Output the (X, Y) coordinate of the center of the cell containing the given text.  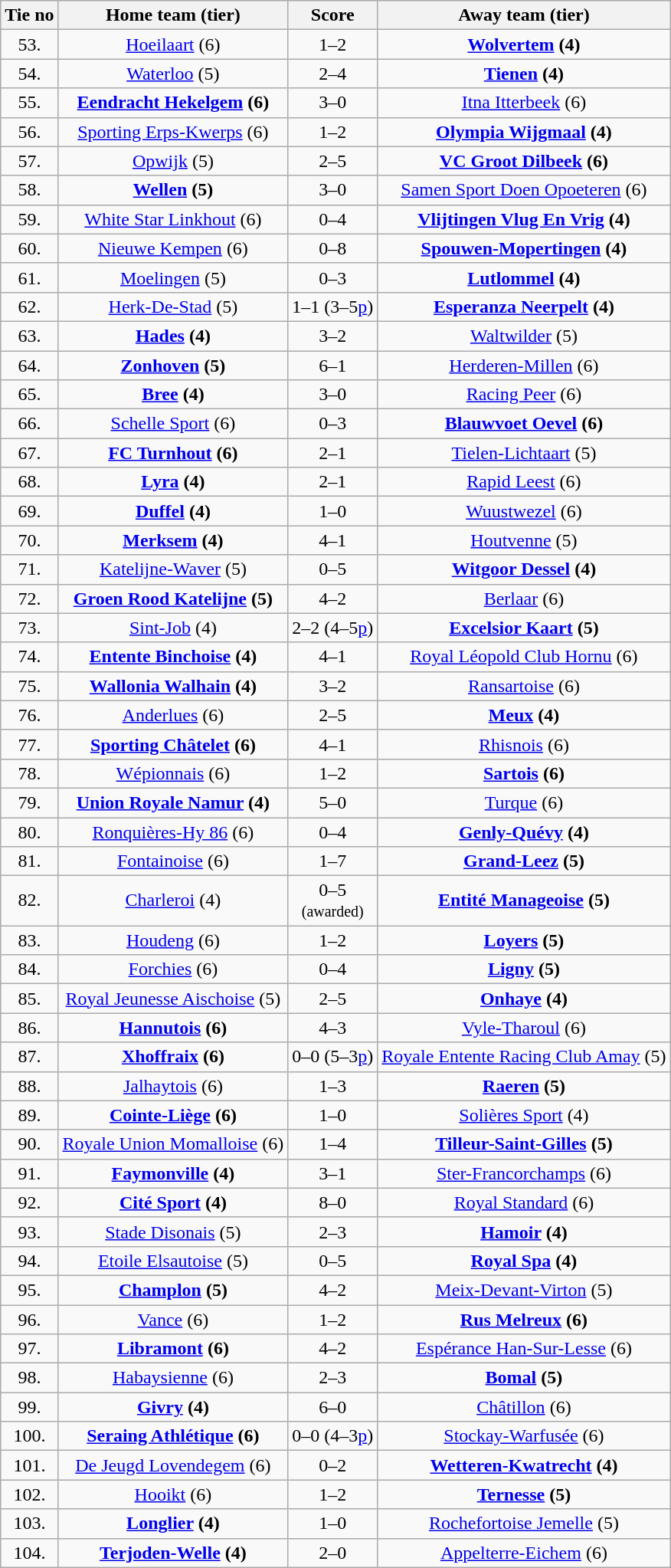
72. (29, 599)
78. (29, 773)
Sint-Job (4) (173, 628)
Away team (tier) (524, 15)
Ronquières-Hy 86 (6) (173, 832)
64. (29, 366)
2–4 (332, 74)
76. (29, 715)
Nieuwe Kempen (6) (173, 248)
66. (29, 424)
Itna Itterbeek (6) (524, 103)
Wuustwezel (6) (524, 511)
100. (29, 1436)
Sporting Châtelet (6) (173, 744)
Houtvenne (5) (524, 540)
1–1 (3–5p) (332, 307)
83. (29, 940)
101. (29, 1465)
Rapid Leest (6) (524, 482)
0–0 (5–3p) (332, 1057)
67. (29, 453)
Duffel (4) (173, 511)
VC Groot Dilbeek (6) (524, 161)
Jalhaytois (6) (173, 1086)
Anderlues (6) (173, 715)
80. (29, 832)
Groen Rood Katelijne (5) (173, 599)
104. (29, 1553)
Seraing Athlétique (6) (173, 1436)
Home team (tier) (173, 15)
5–0 (332, 802)
Rochefortoise Jemelle (5) (524, 1524)
74. (29, 657)
Raeren (5) (524, 1086)
2–0 (332, 1553)
Lyra (4) (173, 482)
Champlon (5) (173, 1290)
95. (29, 1290)
94. (29, 1261)
Score (332, 15)
89. (29, 1115)
Royale Entente Racing Club Amay (5) (524, 1057)
Meix-Devant-Virton (5) (524, 1290)
0–5 (awarded) (332, 901)
Hannutois (6) (173, 1028)
Xhoffraix (6) (173, 1057)
Habaysienne (6) (173, 1378)
Cointe-Liège (6) (173, 1115)
1–7 (332, 861)
Loyers (5) (524, 940)
Terjoden-Welle (4) (173, 1553)
Witgoor Dessel (4) (524, 569)
81. (29, 861)
Opwijk (5) (173, 161)
Katelijne-Waver (5) (173, 569)
Sartois (6) (524, 773)
Wolvertem (4) (524, 44)
56. (29, 132)
57. (29, 161)
Hamoir (4) (524, 1232)
Entité Manageoise (5) (524, 901)
Samen Sport Doen Opoeteren (6) (524, 190)
85. (29, 999)
Charleroi (4) (173, 901)
91. (29, 1173)
Herderen-Millen (6) (524, 366)
Tilleur-Saint-Gilles (5) (524, 1144)
Royal Jeunesse Aischoise (5) (173, 999)
De Jeugd Lovendegem (6) (173, 1465)
63. (29, 336)
Esperanza Neerpelt (4) (524, 307)
6–1 (332, 366)
Lutlommel (4) (524, 277)
84. (29, 969)
Meux (4) (524, 715)
Rhisnois (6) (524, 744)
Givry (4) (173, 1407)
0–0 (4–3p) (332, 1436)
0–2 (332, 1465)
Royale Union Momalloise (6) (173, 1144)
Longlier (4) (173, 1524)
Libramont (6) (173, 1349)
FC Turnhout (6) (173, 453)
Wallonia Walhain (4) (173, 686)
Vyle-Tharoul (6) (524, 1028)
103. (29, 1524)
Waterloo (5) (173, 74)
Blauwvoet Oevel (6) (524, 424)
0–8 (332, 248)
Schelle Sport (6) (173, 424)
88. (29, 1086)
Union Royale Namur (4) (173, 802)
79. (29, 802)
Ligny (5) (524, 969)
Solières Sport (4) (524, 1115)
53. (29, 44)
55. (29, 103)
Hooikt (6) (173, 1494)
3–1 (332, 1173)
Genly-Quévy (4) (524, 832)
54. (29, 74)
Cité Sport (4) (173, 1202)
Vlijtingen Vlug En Vrig (4) (524, 219)
6–0 (332, 1407)
102. (29, 1494)
8–0 (332, 1202)
65. (29, 395)
Rus Melreux (6) (524, 1319)
Hoeilaart (6) (173, 44)
Olympia Wijgmaal (4) (524, 132)
61. (29, 277)
Faymonville (4) (173, 1173)
92. (29, 1202)
Tienen (4) (524, 74)
Stockay-Warfusée (6) (524, 1436)
73. (29, 628)
Turque (6) (524, 802)
Moelingen (5) (173, 277)
Excelsior Kaart (5) (524, 628)
Hades (4) (173, 336)
77. (29, 744)
Bomal (5) (524, 1378)
Racing Peer (6) (524, 395)
97. (29, 1349)
Waltwilder (5) (524, 336)
Ster-Francorchamps (6) (524, 1173)
Herk-De-Stad (5) (173, 307)
Wellen (5) (173, 190)
62. (29, 307)
Etoile Elsautoise (5) (173, 1261)
2–2 (4–5p) (332, 628)
70. (29, 540)
59. (29, 219)
Ransartoise (6) (524, 686)
60. (29, 248)
Bree (4) (173, 395)
87. (29, 1057)
68. (29, 482)
Spouwen-Mopertingen (4) (524, 248)
75. (29, 686)
Tielen-Lichtaart (5) (524, 453)
Forchies (6) (173, 969)
Appelterre-Eichem (6) (524, 1553)
Espérance Han-Sur-Lesse (6) (524, 1349)
Royal Spa (4) (524, 1261)
Vance (6) (173, 1319)
58. (29, 190)
Wépionnais (6) (173, 773)
86. (29, 1028)
Merksem (4) (173, 540)
Houdeng (6) (173, 940)
Eendracht Hekelgem (6) (173, 103)
Sporting Erps-Kwerps (6) (173, 132)
Royal Léopold Club Hornu (6) (524, 657)
Stade Disonais (5) (173, 1232)
1–3 (332, 1086)
96. (29, 1319)
71. (29, 569)
99. (29, 1407)
69. (29, 511)
90. (29, 1144)
Châtillon (6) (524, 1407)
Zonhoven (5) (173, 366)
1–4 (332, 1144)
Onhaye (4) (524, 999)
Fontainoise (6) (173, 861)
Tie no (29, 15)
98. (29, 1378)
Grand-Leez (5) (524, 861)
Ternesse (5) (524, 1494)
82. (29, 901)
93. (29, 1232)
4–3 (332, 1028)
Wetteren-Kwatrecht (4) (524, 1465)
Royal Standard (6) (524, 1202)
Entente Binchoise (4) (173, 657)
White Star Linkhout (6) (173, 219)
Berlaar (6) (524, 599)
